Provide the (X, Y) coordinate of the cell's center where the given text is located.  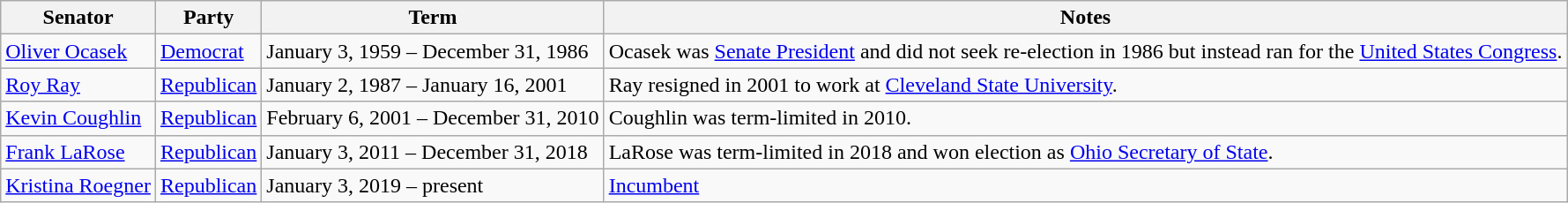
Party (208, 18)
LaRose was term-limited in 2018 and won election as Ohio Secretary of State. (1086, 152)
Ocasek was Senate President and did not seek re-election in 1986 but instead ran for the United States Congress. (1086, 51)
Roy Ray (78, 85)
Incumbent (1086, 185)
January 2, 1987 – January 16, 2001 (433, 85)
February 6, 2001 – December 31, 2010 (433, 118)
Kristina Roegner (78, 185)
Frank LaRose (78, 152)
January 3, 2019 – present (433, 185)
January 3, 2011 – December 31, 2018 (433, 152)
Senator (78, 18)
Democrat (208, 51)
Coughlin was term-limited in 2010. (1086, 118)
Oliver Ocasek (78, 51)
Ray resigned in 2001 to work at Cleveland State University. (1086, 85)
Term (433, 18)
Notes (1086, 18)
January 3, 1959 – December 31, 1986 (433, 51)
Kevin Coughlin (78, 118)
